Return (x, y) of the center of cell containing provided text 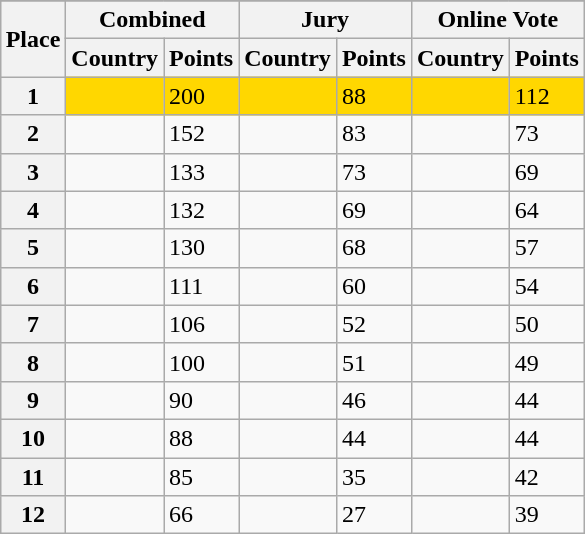
1 (33, 96)
112 (546, 96)
10 (33, 438)
49 (546, 362)
111 (202, 286)
64 (546, 210)
5 (33, 248)
2 (33, 134)
106 (202, 324)
42 (546, 477)
51 (374, 362)
3 (33, 172)
39 (546, 515)
Online Vote (498, 20)
4 (33, 210)
85 (202, 477)
Combined (152, 20)
Jury (326, 20)
52 (374, 324)
35 (374, 477)
130 (202, 248)
132 (202, 210)
200 (202, 96)
133 (202, 172)
60 (374, 286)
66 (202, 515)
57 (546, 248)
Place (33, 39)
90 (202, 400)
100 (202, 362)
83 (374, 134)
54 (546, 286)
27 (374, 515)
12 (33, 515)
68 (374, 248)
8 (33, 362)
152 (202, 134)
50 (546, 324)
9 (33, 400)
46 (374, 400)
6 (33, 286)
11 (33, 477)
7 (33, 324)
